Find where the given text appears and provide that cell's center as [X, Y] coordinate. 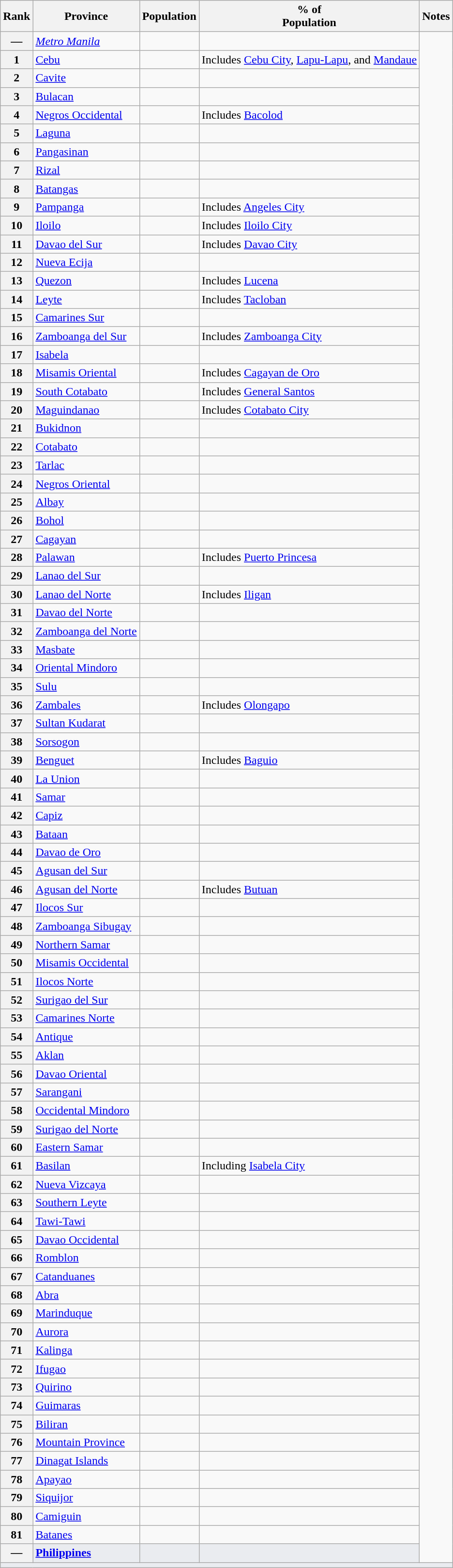
64 [16, 1221]
53 [16, 1018]
59 [16, 1129]
Rank [16, 16]
29 [16, 576]
Leyte [86, 299]
62 [16, 1184]
Includes General Santos [309, 391]
12 [16, 263]
80 [16, 1516]
6 [16, 152]
26 [16, 520]
20 [16, 410]
21 [16, 428]
Includes Angeles City [309, 207]
27 [16, 539]
Includes Puerto Princesa [309, 558]
Quirino [86, 1387]
Kalinga [86, 1350]
5 [16, 133]
Includes Davao City [309, 244]
47 [16, 908]
Misamis Oriental [86, 373]
Metro Manila [86, 41]
Albay [86, 502]
Marinduque [86, 1313]
Davao de Oro [86, 853]
Masbate [86, 650]
Lanao del Sur [86, 576]
45 [16, 871]
44 [16, 853]
Tarlac [86, 465]
Bukidnon [86, 428]
60 [16, 1148]
75 [16, 1424]
8 [16, 188]
46 [16, 889]
Nueva Vizcaya [86, 1184]
3 [16, 96]
Mountain Province [86, 1443]
57 [16, 1092]
Northern Samar [86, 945]
Pampanga [86, 207]
17 [16, 355]
4 [16, 115]
Includes Olongapo [309, 705]
Ilocos Sur [86, 908]
23 [16, 465]
Cavite [86, 78]
South Cotabato [86, 391]
Lanao del Norte [86, 594]
16 [16, 336]
14 [16, 299]
Camiguin [86, 1516]
Antique [86, 1037]
Philippines [86, 1553]
Negros Oriental [86, 483]
28 [16, 558]
Tawi-Tawi [86, 1221]
Aurora [86, 1332]
9 [16, 207]
Apayao [86, 1479]
Iloilo [86, 225]
Includes Iligan [309, 594]
34 [16, 668]
63 [16, 1203]
81 [16, 1535]
55 [16, 1055]
52 [16, 1000]
70 [16, 1332]
Bulacan [86, 96]
Samar [86, 797]
Zamboanga Sibugay [86, 926]
11 [16, 244]
18 [16, 373]
Romblon [86, 1258]
Maguindanao [86, 410]
Cebu [86, 60]
69 [16, 1313]
41 [16, 797]
% ofPopulation [309, 16]
54 [16, 1037]
Cotabato [86, 447]
10 [16, 225]
25 [16, 502]
43 [16, 834]
Benguet [86, 760]
Oriental Mindoro [86, 668]
Nueva Ecija [86, 263]
Davao Occidental [86, 1240]
Includes Lucena [309, 281]
Davao Oriental [86, 1073]
Including Isabela City [309, 1166]
7 [16, 170]
33 [16, 650]
Province [86, 16]
61 [16, 1166]
Guimaras [86, 1405]
Negros Occidental [86, 115]
56 [16, 1073]
Ilocos Norte [86, 981]
13 [16, 281]
15 [16, 318]
39 [16, 760]
67 [16, 1276]
Davao del Norte [86, 613]
Biliran [86, 1424]
51 [16, 981]
36 [16, 705]
Surigao del Sur [86, 1000]
19 [16, 391]
31 [16, 613]
Includes Zamboanga City [309, 336]
32 [16, 631]
Includes Baguio [309, 760]
Zambales [86, 705]
Bataan [86, 834]
Includes Bacolod [309, 115]
Includes Butuan [309, 889]
Abra [86, 1295]
Batanes [86, 1535]
Aklan [86, 1055]
Isabela [86, 355]
Includes Cagayan de Oro [309, 373]
Davao del Sur [86, 244]
Southern Leyte [86, 1203]
Siquijor [86, 1498]
Includes Tacloban [309, 299]
1 [16, 60]
22 [16, 447]
65 [16, 1240]
Camarines Sur [86, 318]
58 [16, 1110]
Includes Cotabato City [309, 410]
Bohol [86, 520]
37 [16, 723]
72 [16, 1368]
Sarangani [86, 1092]
74 [16, 1405]
76 [16, 1443]
Sultan Kudarat [86, 723]
La Union [86, 778]
42 [16, 815]
Population [169, 16]
Catanduanes [86, 1276]
38 [16, 742]
2 [16, 78]
Batangas [86, 188]
Camarines Norte [86, 1018]
Laguna [86, 133]
Ifugao [86, 1368]
Misamis Occidental [86, 963]
Occidental Mindoro [86, 1110]
40 [16, 778]
Surigao del Norte [86, 1129]
Sorsogon [86, 742]
Agusan del Sur [86, 871]
Eastern Samar [86, 1148]
24 [16, 483]
77 [16, 1461]
66 [16, 1258]
Basilan [86, 1166]
Rizal [86, 170]
71 [16, 1350]
Includes Iloilo City [309, 225]
Sulu [86, 686]
48 [16, 926]
Quezon [86, 281]
Notes [436, 16]
Palawan [86, 558]
Capiz [86, 815]
50 [16, 963]
78 [16, 1479]
Pangasinan [86, 152]
Dinagat Islands [86, 1461]
73 [16, 1387]
79 [16, 1498]
35 [16, 686]
Zamboanga del Norte [86, 631]
49 [16, 945]
Agusan del Norte [86, 889]
Zamboanga del Sur [86, 336]
68 [16, 1295]
Includes Cebu City, Lapu-Lapu, and Mandaue [309, 60]
30 [16, 594]
Cagayan [86, 539]
